Output the [X, Y] coordinate of the center of the cell containing the given text.  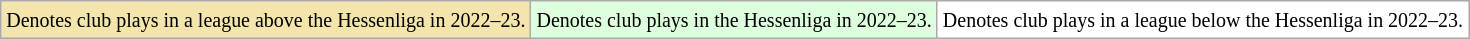
Denotes club plays in a league below the Hessenliga in 2022–23. [1202, 20]
Denotes club plays in the Hessenliga in 2022–23. [734, 20]
Denotes club plays in a league above the Hessenliga in 2022–23. [266, 20]
